Search for the cell housing the specified text and yield its (x, y) center coordinate. 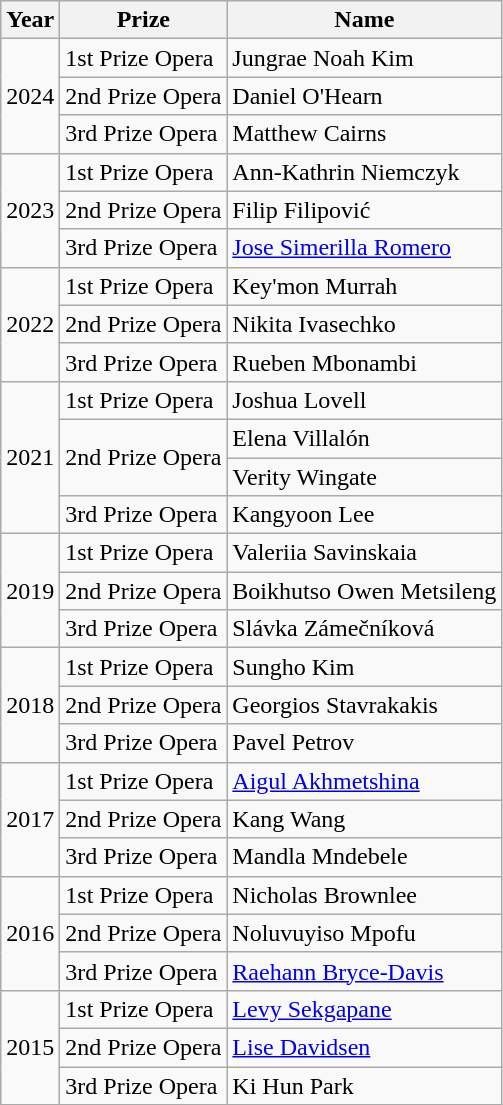
Key'mon Murrah (364, 286)
Sungho Kim (364, 667)
Georgios Stavrakakis (364, 705)
Lise Davidsen (364, 1047)
Name (364, 20)
Nikita Ivasechko (364, 324)
Levy Sekgapane (364, 1009)
Mandla Mndebele (364, 857)
Raehann Bryce-Davis (364, 971)
2015 (30, 1047)
Rueben Mbonambi (364, 362)
Elena Villalón (364, 438)
Valeriia Savinskaia (364, 553)
Noluvuyiso Mpofu (364, 933)
2018 (30, 705)
Kangyoon Lee (364, 515)
Verity Wingate (364, 477)
Year (30, 20)
Slávka Zámečníková (364, 629)
Nicholas Brownlee (364, 895)
Prize (144, 20)
Matthew Cairns (364, 134)
2024 (30, 96)
Kang Wang (364, 819)
Filip Filipović (364, 210)
2017 (30, 819)
Ki Hun Park (364, 1085)
Daniel O'Hearn (364, 96)
Aigul Akhmetshina (364, 781)
2016 (30, 933)
Ann-Kathrin Niemczyk (364, 172)
Jose Simerilla Romero (364, 248)
Joshua Lovell (364, 400)
Boikhutso Owen Metsileng (364, 591)
2019 (30, 591)
Jungrae Noah Kim (364, 58)
2023 (30, 210)
2021 (30, 457)
Pavel Petrov (364, 743)
2022 (30, 324)
